Scan for the cell matching the given text and deliver its [X, Y] coordinate at center. 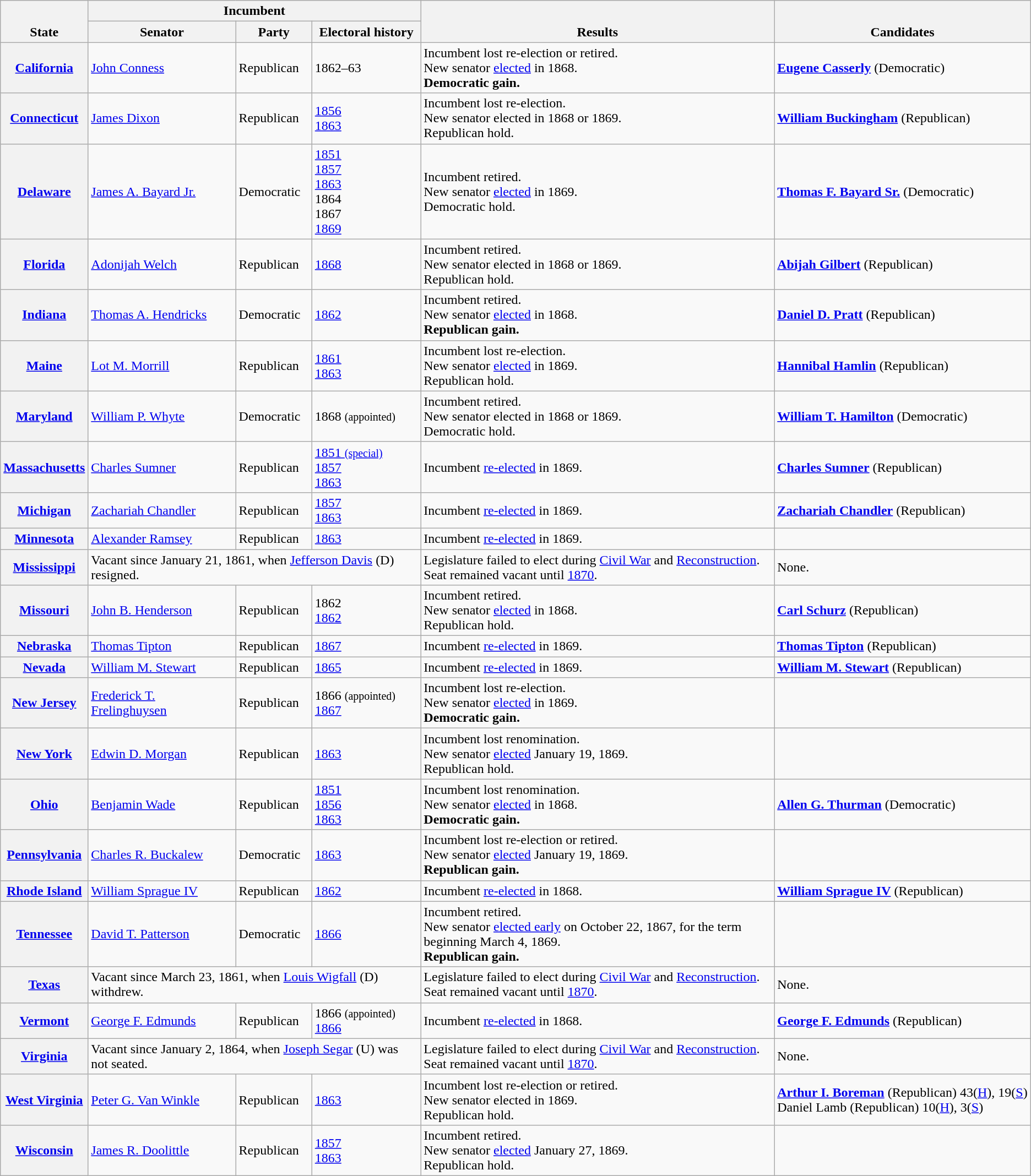
William Sprague IV (Republican) [903, 891]
Incumbent lost renomination.New senator elected January 19, 1869.Republican hold. [598, 754]
Incumbent retired.New senator elected early on October 22, 1867, for the term beginning March 4, 1869.Republican gain. [598, 934]
Zachariah Chandler (Republican) [903, 510]
Nebraska [44, 646]
Lot M. Morrill [162, 366]
Thomas Tipton (Republican) [903, 646]
Benjamin Wade [162, 804]
1851 (special)18571863 [366, 467]
Vacant since January 2, 1864, when Joseph Segar (U) was not seated. [254, 1056]
Missouri [44, 611]
Thomas Tipton [162, 646]
Candidates [903, 21]
Charles Sumner [162, 467]
1868 [366, 264]
Thomas F. Bayard Sr. (Democratic) [903, 192]
1866 (appointed)1867 [366, 703]
Incumbent retired.New senator elected in 1868.Republican hold. [598, 611]
Charles Sumner (Republican) [903, 467]
William T. Hamilton (Democratic) [903, 416]
1851185718631864 1867 1869 [366, 192]
Incumbent retired.New senator elected in 1869.Democratic hold. [598, 192]
David T. Patterson [162, 934]
Indiana [44, 315]
Incumbent lost re-election.New senator elected in 1868 or 1869.Republican hold. [598, 118]
California [44, 68]
Incumbent retired.New senator elected January 27, 1869.Republican hold. [598, 1150]
William M. Stewart [162, 667]
Mississippi [44, 567]
Eugene Casserly (Democratic) [903, 68]
1862–63 [366, 68]
1866 (appointed)1866 [366, 1021]
Zachariah Chandler [162, 510]
Abijah Gilbert (Republican) [903, 264]
William Sprague IV [162, 891]
Wisconsin [44, 1150]
1867 [366, 646]
John B. Henderson [162, 611]
Connecticut [44, 118]
Vacant since January 21, 1861, when Jefferson Davis (D) resigned. [254, 567]
Carl Schurz (Republican) [903, 611]
Daniel D. Pratt (Republican) [903, 315]
1868 (appointed) [366, 416]
Incumbent lost re-election.New senator elected in 1869.Democratic gain. [598, 703]
Virginia [44, 1056]
Massachusetts [44, 467]
John Conness [162, 68]
Vermont [44, 1021]
Incumbent [254, 11]
Ohio [44, 804]
Senator [162, 32]
Adonijah Welch [162, 264]
Incumbent lost re-election or retired.New senator elected in 1869.Republican hold. [598, 1099]
Maryland [44, 416]
Pennsylvania [44, 855]
Edwin D. Morgan [162, 754]
Incumbent lost re-election or retired.New senator elected January 19, 1869.Republican gain. [598, 855]
William M. Stewart (Republican) [903, 667]
1866 [366, 934]
Incumbent lost renomination.New senator elected in 1868.Democratic gain. [598, 804]
Incumbent retired.New senator elected in 1868 or 1869.Democratic hold. [598, 416]
Michigan [44, 510]
George F. Edmunds [162, 1021]
State [44, 21]
James A. Bayard Jr. [162, 192]
New Jersey [44, 703]
Results [598, 21]
West Virginia [44, 1099]
Tennessee [44, 934]
James R. Doolittle [162, 1150]
William P. Whyte [162, 416]
Hannibal Hamlin (Republican) [903, 366]
1861 1863 [366, 366]
1865 [366, 667]
Party [274, 32]
18561863 [366, 118]
Rhode Island [44, 891]
Arthur I. Boreman (Republican) 43(H), 19(S)Daniel Lamb (Republican) 10(H), 3(S) [903, 1099]
New York [44, 754]
Florida [44, 264]
Incumbent lost re-election or retired.New senator elected in 1868.Democratic gain. [598, 68]
Delaware [44, 192]
Maine [44, 366]
George F. Edmunds (Republican) [903, 1021]
Peter G. Van Winkle [162, 1099]
Texas [44, 984]
Alexander Ramsey [162, 538]
1862 1862 [366, 611]
Incumbent retired.New senator elected in 1868 or 1869.Republican hold. [598, 264]
Allen G. Thurman (Democratic) [903, 804]
Thomas A. Hendricks [162, 315]
Vacant since March 23, 1861, when Louis Wigfall (D) withdrew. [254, 984]
James Dixon [162, 118]
Minnesota [44, 538]
Nevada [44, 667]
William Buckingham (Republican) [903, 118]
Frederick T. Frelinghuysen [162, 703]
185118561863 [366, 804]
Incumbent lost re-election.New senator elected in 1869.Republican hold. [598, 366]
Incumbent retired.New senator elected in 1868.Republican gain. [598, 315]
Electoral history [366, 32]
Charles R. Buckalew [162, 855]
